Identify which cell holds the provided text, then report its [x, y] central coordinate. 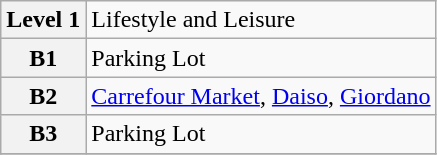
B3 [44, 134]
B2 [44, 96]
B1 [44, 58]
Lifestyle and Leisure [261, 20]
Carrefour Market, Daiso, Giordano [261, 96]
Level 1 [44, 20]
